Identify which cell holds the provided text, then report its [x, y] central coordinate. 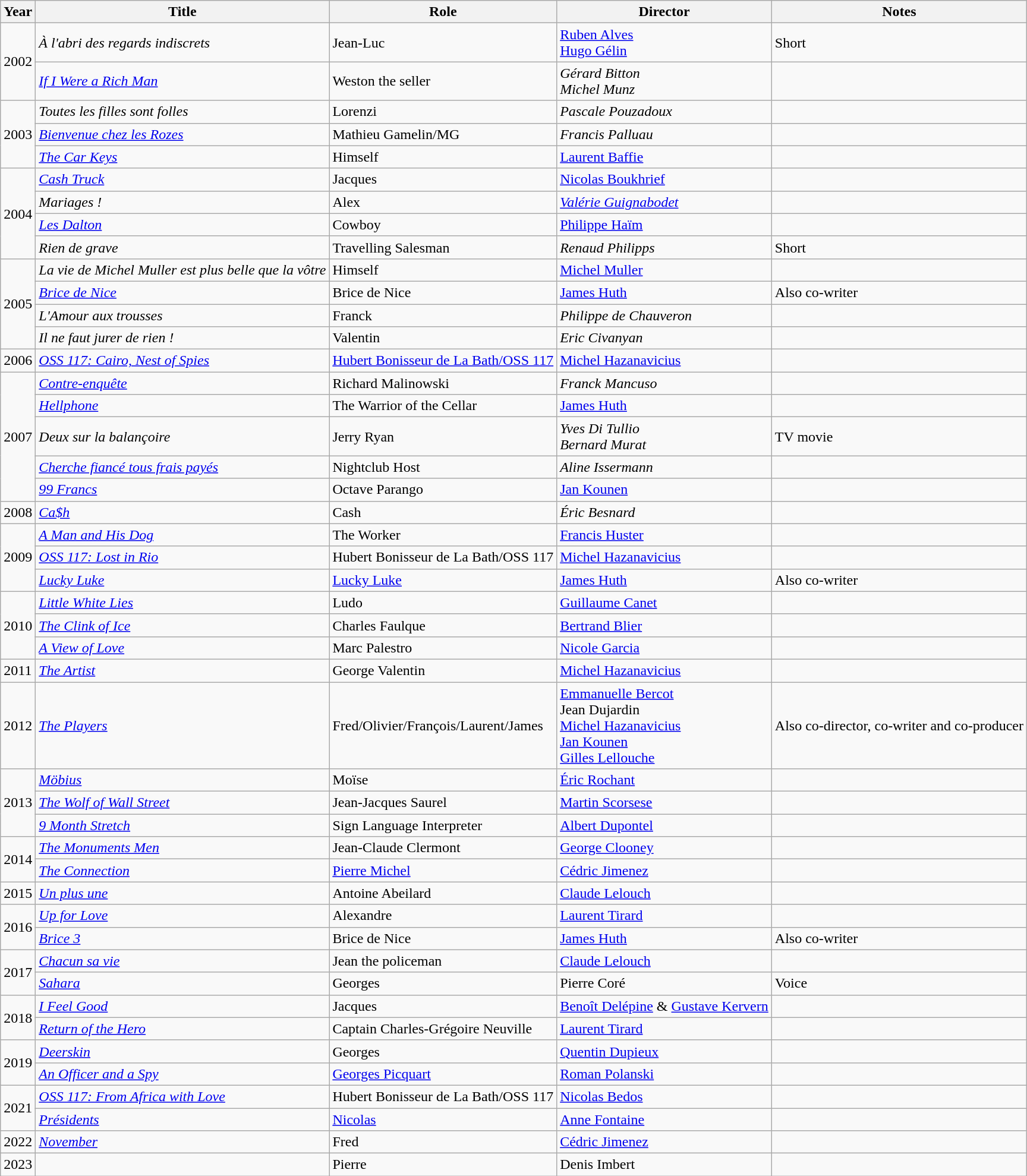
Jean-Claude Clermont [443, 848]
Lorenzi [443, 112]
Director [664, 12]
Eric Civanyan [664, 338]
2006 [18, 361]
Philippe Haïm [664, 225]
2013 [18, 803]
Hellphone [182, 406]
Mathieu Gamelin/MG [443, 134]
2010 [18, 625]
Georges Picquart [443, 1074]
2014 [18, 859]
Cash Truck [182, 179]
Franck [443, 316]
Jan Kounen [664, 490]
Marc Palestro [443, 648]
Sahara [182, 983]
Valentin [443, 338]
A Man and His Dog [182, 535]
2007 [18, 436]
Philippe de Chauveron [664, 316]
November [182, 1142]
Antoine Abeilard [443, 893]
Jean the policeman [443, 961]
Contre-enquête [182, 383]
Jerry Ryan [443, 436]
Alexandre [443, 916]
Pierre Coré [664, 983]
Aline Issermann [664, 467]
Nightclub Host [443, 467]
Il ne faut jurer de rien ! [182, 338]
Voice [899, 983]
Éric Besnard [664, 512]
Moïse [443, 780]
Roman Polanski [664, 1074]
2023 [18, 1165]
2022 [18, 1142]
Brice 3 [182, 938]
2002 [18, 62]
George Valentin [443, 670]
Fred/Olivier/François/Laurent/James [443, 726]
Mariages ! [182, 202]
Little White Lies [182, 603]
Un plus une [182, 893]
Gérard BittonMichel Munz [664, 81]
A View of Love [182, 648]
The Car Keys [182, 157]
99 Francs [182, 490]
Cash [443, 512]
2019 [18, 1063]
Ruben AlvesHugo Gélin [664, 43]
Title [182, 12]
À l'abri des regards indiscrets [182, 43]
The Wolf of Wall Street [182, 803]
Denis Imbert [664, 1165]
Valérie Guignabodet [664, 202]
Pierre Michel [443, 871]
OSS 117: Lost in Rio [182, 557]
2017 [18, 972]
Franck Mancuso [664, 383]
Présidents [182, 1119]
Also co-director, co-writer and co-producer [899, 726]
Rien de grave [182, 247]
2009 [18, 557]
2004 [18, 213]
I Feel Good [182, 1006]
Pascale Pouzadoux [664, 112]
Nicolas Boukhrief [664, 179]
George Clooney [664, 848]
Deerskin [182, 1051]
OSS 117: Cairo, Nest of Spies [182, 361]
2012 [18, 726]
Bertrand Blier [664, 625]
2015 [18, 893]
Emmanuelle BercotJean DujardinMichel HazanaviciusJan KounenGilles Lellouche [664, 726]
2003 [18, 134]
Jean-Jacques Saurel [443, 803]
Travelling Salesman [443, 247]
Guillaume Canet [664, 603]
The Clink of Ice [182, 625]
Martin Scorsese [664, 803]
Yves Di TullioBernard Murat [664, 436]
The Monuments Men [182, 848]
Fred [443, 1142]
Anne Fontaine [664, 1119]
Michel Muller [664, 270]
Toutes les filles sont folles [182, 112]
Möbius [182, 780]
Richard Malinowski [443, 383]
OSS 117: From Africa with Love [182, 1096]
Albert Dupontel [664, 825]
TV movie [899, 436]
Éric Rochant [664, 780]
The Connection [182, 871]
Notes [899, 12]
Chacun sa vie [182, 961]
Bienvenue chez les Rozes [182, 134]
2005 [18, 304]
Sign Language Interpreter [443, 825]
Nicolas [443, 1119]
Up for Love [182, 916]
The Artist [182, 670]
Benoît Delépine & Gustave Kervern [664, 1006]
2018 [18, 1017]
Nicole Garcia [664, 648]
Captain Charles-Grégoire Neuville [443, 1029]
Year [18, 12]
Octave Parango [443, 490]
9 Month Stretch [182, 825]
The Worker [443, 535]
Ludo [443, 603]
Return of the Hero [182, 1029]
Les Dalton [182, 225]
The Warrior of the Cellar [443, 406]
Deux sur la balançoire [182, 436]
Cowboy [443, 225]
Alex [443, 202]
L'Amour aux trousses [182, 316]
Laurent Baffie [664, 157]
Francis Huster [664, 535]
If I Were a Rich Man [182, 81]
Renaud Philipps [664, 247]
Weston the seller [443, 81]
Role [443, 12]
2016 [18, 927]
Jean-Luc [443, 43]
An Officer and a Spy [182, 1074]
2011 [18, 670]
Ca$h [182, 512]
La vie de Michel Muller est plus belle que la vôtre [182, 270]
Francis Palluau [664, 134]
Pierre [443, 1165]
2021 [18, 1108]
Cherche fiancé tous frais payés [182, 467]
Quentin Dupieux [664, 1051]
2008 [18, 512]
The Players [182, 726]
Charles Faulque [443, 625]
Nicolas Bedos [664, 1096]
